Find where the given text appears and provide that cell's center as [X, Y] coordinate. 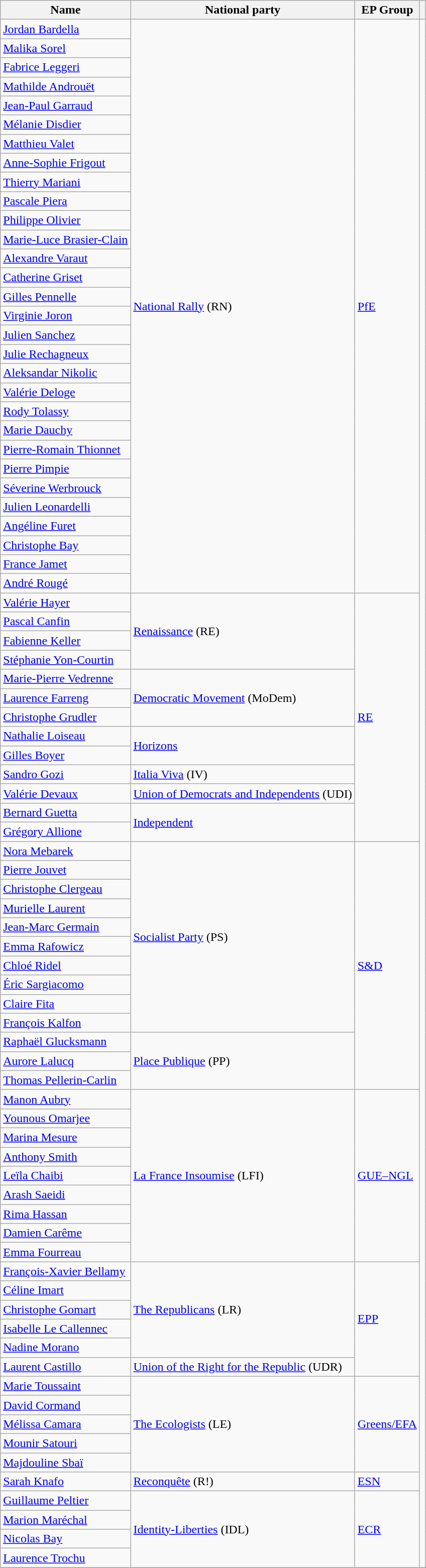
François Kalfon [65, 1023]
Union of the Right for the Republic (UDR) [243, 1367]
Angéline Furet [65, 526]
Mounir Satouri [65, 1443]
Pascale Piera [65, 201]
Nathalie Loiseau [65, 736]
Arash Saeidi [65, 1195]
Malika Sorel [65, 48]
GUE–NGL [387, 1176]
Independent [243, 822]
Gilles Boyer [65, 755]
Guillaume Peltier [65, 1501]
Emma Rafowicz [65, 946]
Christophe Clergeau [65, 889]
Majdouline Sbaï [65, 1463]
Socialist Party (PS) [243, 937]
S&D [387, 966]
Murielle Laurent [65, 908]
Pascal Canfin [65, 622]
Marie Dauchy [65, 430]
Jordan Bardella [65, 29]
Pierre-Romain Thionnet [65, 449]
Horizons [243, 746]
Jean-Paul Garraud [65, 105]
Laurent Castillo [65, 1367]
France Jamet [65, 564]
Valérie Hayer [65, 602]
André Rougé [65, 583]
Christophe Grudler [65, 717]
Pierre Jouvet [65, 870]
Mathilde Androuët [65, 86]
Renaissance (RE) [243, 631]
Younous Omarjee [65, 1118]
Claire Fita [65, 1004]
National party [243, 10]
Aleksandar Nikolic [65, 373]
Sarah Knafo [65, 1482]
Gilles Pennelle [65, 297]
Democratic Movement (MoDem) [243, 698]
Reconquête (R!) [243, 1482]
Thomas Pellerin-Carlin [65, 1080]
François-Xavier Bellamy [65, 1271]
La France Insoumise (LFI) [243, 1176]
EP Group [387, 10]
Nadine Morano [65, 1348]
Rody Tolassy [65, 411]
Stéphanie Yon-Courtin [65, 660]
Julien Sanchez [65, 335]
Anthony Smith [65, 1156]
Identity-Liberties (IDL) [243, 1529]
Leïla Chaibi [65, 1176]
EPP [387, 1319]
Éric Sargiacomo [65, 985]
Matthieu Valet [65, 144]
ECR [387, 1529]
RE [387, 717]
Séverine Werbrouck [65, 488]
Chloé Ridel [65, 966]
Virginie Joron [65, 316]
Pierre Pimpie [65, 468]
Marie-Pierre Vedrenne [65, 679]
Greens/EFA [387, 1424]
Laurence Farreng [65, 698]
Bernard Guetta [65, 812]
Mélissa Camara [65, 1424]
Italia Viva (IV) [243, 774]
National Rally (RN) [243, 306]
The Republicans (LR) [243, 1309]
Emma Fourreau [65, 1252]
PfE [387, 306]
Anne-Sophie Frigout [65, 163]
Thierry Mariani [65, 182]
Marie Toussaint [65, 1386]
Damien Carême [65, 1233]
David Cormand [65, 1405]
Manon Aubry [65, 1099]
Alexandre Varaut [65, 259]
Céline Imart [65, 1290]
Marie-Luce Brasier-Clain [65, 239]
Marion Maréchal [65, 1520]
Valérie Deloge [65, 392]
Philippe Olivier [65, 220]
Mélanie Disdier [65, 125]
Laurence Trochu [65, 1558]
Christophe Bay [65, 545]
Nicolas Bay [65, 1539]
Grégory Allione [65, 831]
Name [65, 10]
Catherine Griset [65, 278]
Fabrice Leggeri [65, 67]
Rima Hassan [65, 1214]
Place Publique (PP) [243, 1061]
ESN [387, 1482]
Sandro Gozi [65, 774]
The Ecologists (LE) [243, 1424]
Raphaël Glucksmann [65, 1042]
Fabienne Keller [65, 641]
Jean-Marc Germain [65, 927]
Marina Mesure [65, 1137]
Valérie Devaux [65, 793]
Aurore Lalucq [65, 1061]
Julien Leonardelli [65, 507]
Julie Rechagneux [65, 354]
Isabelle Le Callennec [65, 1329]
Nora Mebarek [65, 851]
Christophe Gomart [65, 1309]
Union of Democrats and Independents (UDI) [243, 793]
